Locate the cell with the specified text and output its [x, y] center coordinate. 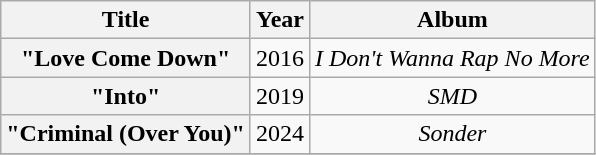
Title [126, 20]
2024 [280, 134]
Sonder [453, 134]
Album [453, 20]
2016 [280, 58]
"Love Come Down" [126, 58]
"Into" [126, 96]
SMD [453, 96]
I Don't Wanna Rap No More [453, 58]
Year [280, 20]
2019 [280, 96]
"Criminal (Over You)" [126, 134]
